Return the (x, y) coordinate for the center point of the cell that contains the specified text.  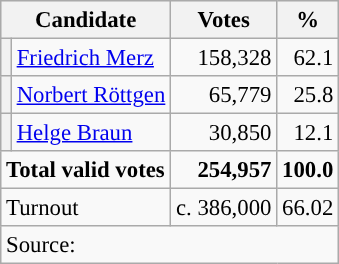
158,328 (224, 58)
254,957 (224, 170)
Candidate (86, 20)
62.1 (308, 58)
Total valid votes (86, 170)
% (308, 20)
Friedrich Merz (90, 58)
12.1 (308, 133)
25.8 (308, 95)
66.02 (308, 208)
c. 386,000 (224, 208)
Source: (170, 245)
Helge Braun (90, 133)
100.0 (308, 170)
30,850 (224, 133)
Votes (224, 20)
65,779 (224, 95)
Turnout (86, 208)
Norbert Röttgen (90, 95)
